From the cell containing the given text, extract its center point as [X, Y] coordinate. 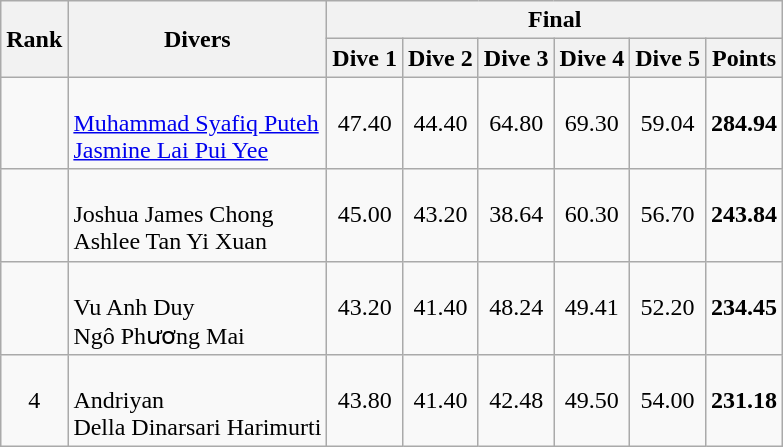
Dive 1 [365, 58]
43.80 [365, 401]
4 [34, 401]
AndriyanDella Dinarsari Harimurti [198, 401]
49.41 [592, 308]
Vu Anh DuyNgô Phương Mai [198, 308]
Dive 3 [516, 58]
Dive 5 [668, 58]
Dive 4 [592, 58]
60.30 [592, 215]
52.20 [668, 308]
Divers [198, 39]
Dive 2 [441, 58]
284.94 [744, 123]
69.30 [592, 123]
44.40 [441, 123]
Joshua James ChongAshlee Tan Yi Xuan [198, 215]
59.04 [668, 123]
48.24 [516, 308]
Muhammad Syafiq PutehJasmine Lai Pui Yee [198, 123]
Rank [34, 39]
42.48 [516, 401]
243.84 [744, 215]
54.00 [668, 401]
45.00 [365, 215]
231.18 [744, 401]
Points [744, 58]
47.40 [365, 123]
49.50 [592, 401]
Final [555, 20]
38.64 [516, 215]
234.45 [744, 308]
64.80 [516, 123]
56.70 [668, 215]
